Output the [x, y] coordinate of the center of the cell containing the given text.  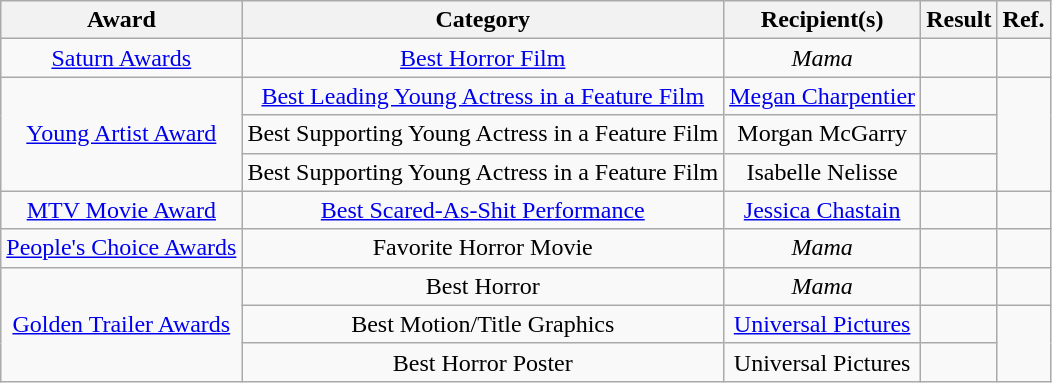
Best Scared-As-Shit Performance [483, 210]
Golden Trailer Awards [122, 324]
Best Horror Film [483, 58]
Favorite Horror Movie [483, 248]
Best Horror [483, 286]
Best Motion/Title Graphics [483, 324]
Best Leading Young Actress in a Feature Film [483, 96]
Young Artist Award [122, 134]
Saturn Awards [122, 58]
Isabelle Nelisse [822, 172]
Best Horror Poster [483, 362]
Category [483, 20]
Recipient(s) [822, 20]
People's Choice Awards [122, 248]
Result [959, 20]
Jessica Chastain [822, 210]
MTV Movie Award [122, 210]
Megan Charpentier [822, 96]
Morgan McGarry [822, 134]
Award [122, 20]
Ref. [1024, 20]
